Scan for the cell matching the given text and deliver its (x, y) coordinate at center. 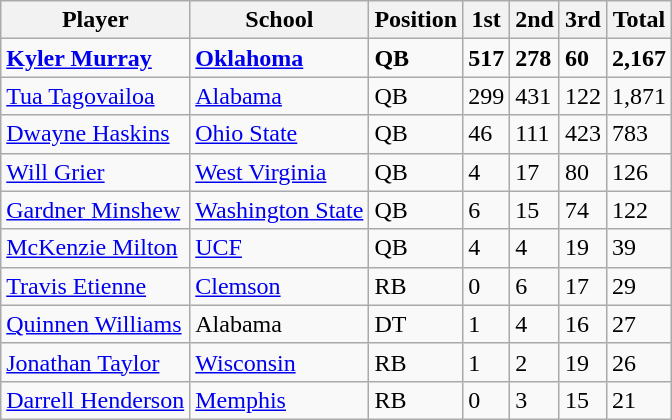
46 (486, 134)
16 (582, 324)
Oklahoma (280, 58)
UCF (280, 248)
74 (582, 210)
783 (638, 134)
Memphis (280, 400)
27 (638, 324)
60 (582, 58)
517 (486, 58)
111 (535, 134)
Ohio State (280, 134)
Will Grier (96, 172)
DT (416, 324)
278 (535, 58)
3rd (582, 20)
Travis Etienne (96, 286)
29 (638, 286)
Position (416, 20)
1,871 (638, 96)
Dwayne Haskins (96, 134)
126 (638, 172)
Jonathan Taylor (96, 362)
21 (638, 400)
2,167 (638, 58)
McKenzie Milton (96, 248)
3 (535, 400)
423 (582, 134)
2nd (535, 20)
Tua Tagovailoa (96, 96)
2 (535, 362)
West Virginia (280, 172)
Darrell Henderson (96, 400)
80 (582, 172)
26 (638, 362)
Washington State (280, 210)
School (280, 20)
Clemson (280, 286)
Player (96, 20)
Quinnen Williams (96, 324)
299 (486, 96)
Wisconsin (280, 362)
Kyler Murray (96, 58)
Total (638, 20)
Gardner Minshew (96, 210)
1st (486, 20)
431 (535, 96)
39 (638, 248)
